For the text-containing cell, return its midpoint in [X, Y] coordinate format. 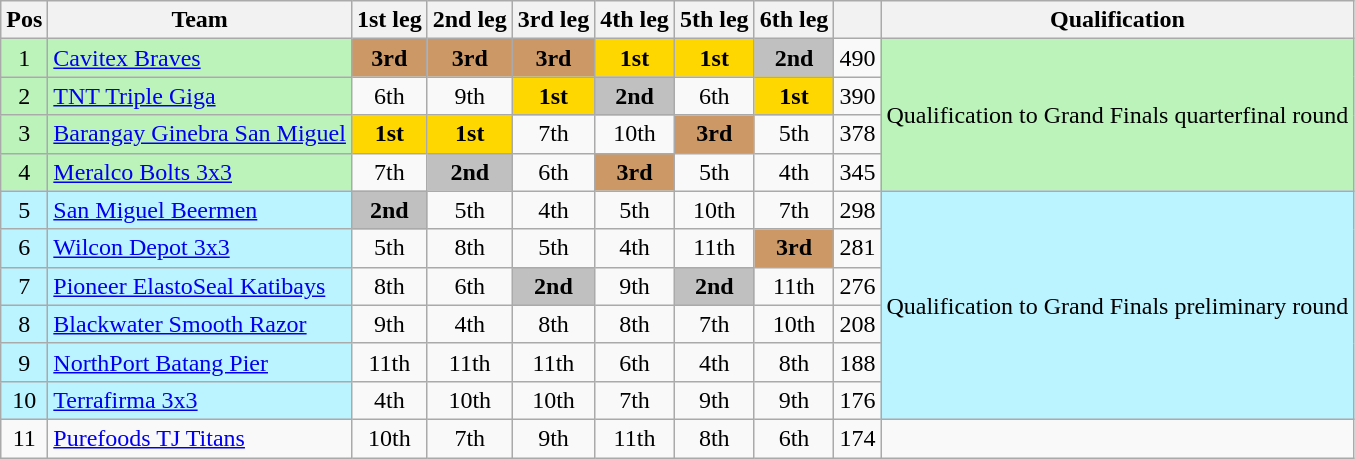
Qualification to Grand Finals preliminary round [1118, 305]
Meralco Bolts 3x3 [200, 172]
10 [24, 400]
6th leg [794, 20]
390 [858, 96]
174 [858, 438]
3rd leg [553, 20]
298 [858, 210]
276 [858, 286]
1 [24, 58]
Qualification to Grand Finals quarterfinal round [1118, 115]
9 [24, 362]
4th leg [635, 20]
TNT Triple Giga [200, 96]
Pos [24, 20]
8 [24, 324]
San Miguel Beermen [200, 210]
345 [858, 172]
176 [858, 400]
Blackwater Smooth Razor [200, 324]
208 [858, 324]
2 [24, 96]
1st leg [389, 20]
4 [24, 172]
2nd leg [470, 20]
Cavitex Braves [200, 58]
Qualification [1118, 20]
Pioneer ElastoSeal Katibays [200, 286]
5th leg [714, 20]
Barangay Ginebra San Miguel [200, 134]
5 [24, 210]
Purefoods TJ Titans [200, 438]
11 [24, 438]
188 [858, 362]
Terrafirma 3x3 [200, 400]
Team [200, 20]
Wilcon Depot 3x3 [200, 248]
3 [24, 134]
490 [858, 58]
281 [858, 248]
7 [24, 286]
378 [858, 134]
6 [24, 248]
NorthPort Batang Pier [200, 362]
